Extract the [x, y] coordinate from the center of the cell holding the provided text.  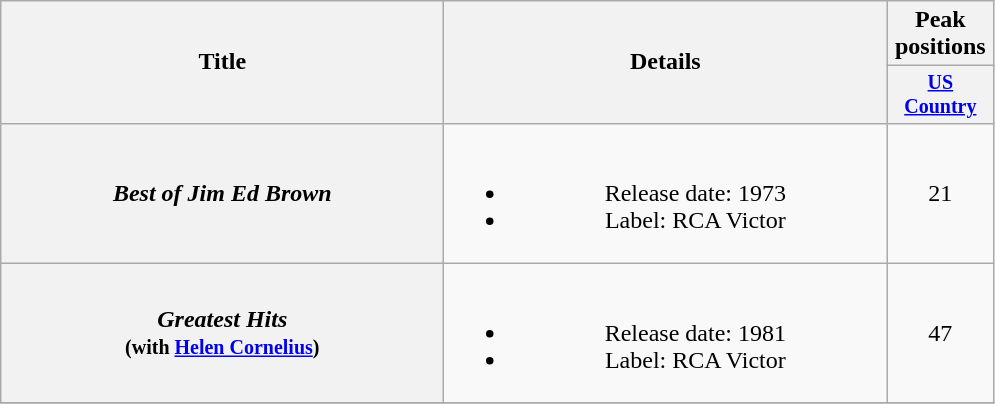
Peak positions [940, 34]
Release date: 1973Label: RCA Victor [666, 193]
47 [940, 333]
Details [666, 62]
21 [940, 193]
Title [222, 62]
Best of Jim Ed Brown [222, 193]
Greatest Hits(with Helen Cornelius) [222, 333]
US Country [940, 94]
Release date: 1981Label: RCA Victor [666, 333]
